Output the [X, Y] coordinate of the center of the cell containing the given text.  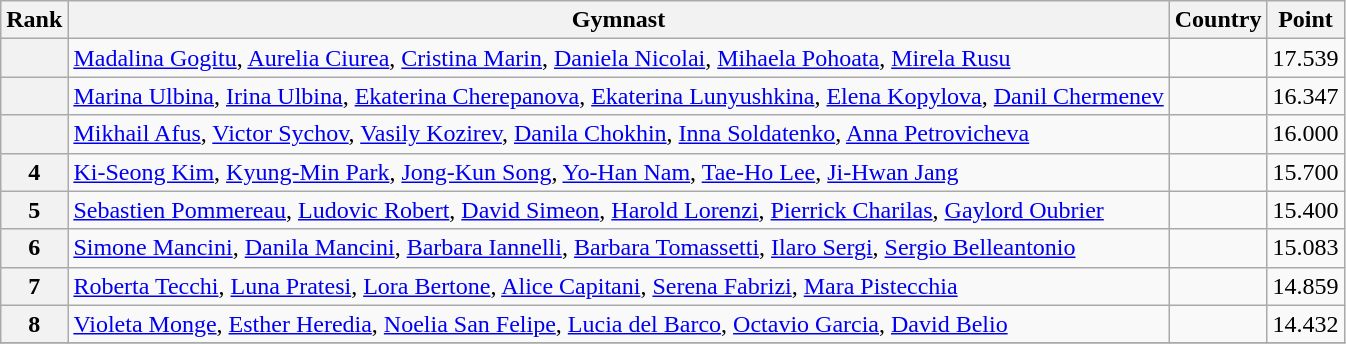
15.083 [1306, 248]
Country [1218, 20]
Ki-Seong Kim, Kyung-Min Park, Jong-Kun Song, Yo-Han Nam, Tae-Ho Lee, Ji-Hwan Jang [618, 172]
Madalina Gogitu, Aurelia Ciurea, Cristina Marin, Daniela Nicolai, Mihaela Pohoata, Mirela Rusu [618, 58]
Simone Mancini, Danila Mancini, Barbara Iannelli, Barbara Tomassetti, Ilaro Sergi, Sergio Belleantonio [618, 248]
Marina Ulbina, Irina Ulbina, Ekaterina Cherepanova, Ekaterina Lunyushkina, Elena Kopylova, Danil Chermenev [618, 96]
5 [34, 210]
6 [34, 248]
Rank [34, 20]
15.700 [1306, 172]
Sebastien Pommereau, Ludovic Robert, David Simeon, Harold Lorenzi, Pierrick Charilas, Gaylord Oubrier [618, 210]
7 [34, 286]
16.347 [1306, 96]
17.539 [1306, 58]
14.432 [1306, 324]
Mikhail Afus, Victor Sychov, Vasily Kozirev, Danila Chokhin, Inna Soldatenko, Anna Petrovicheva [618, 134]
4 [34, 172]
8 [34, 324]
15.400 [1306, 210]
16.000 [1306, 134]
Roberta Tecchi, Luna Pratesi, Lora Bertone, Alice Capitani, Serena Fabrizi, Mara Pistecchia [618, 286]
Point [1306, 20]
14.859 [1306, 286]
Violeta Monge, Esther Heredia, Noelia San Felipe, Lucia del Barco, Octavio Garcia, David Belio [618, 324]
Gymnast [618, 20]
